Extract the [X, Y] coordinate from the center of the cell holding the provided text.  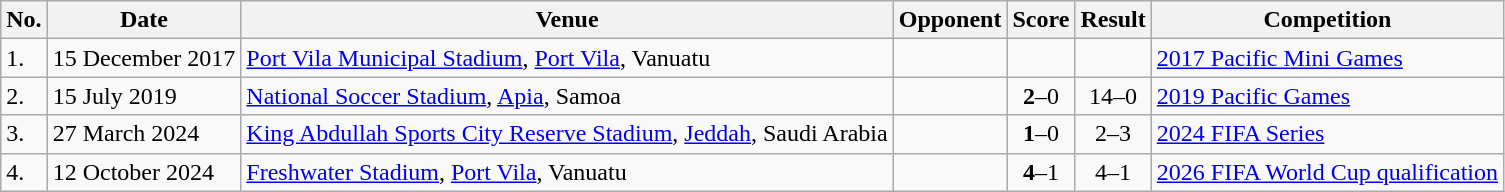
Venue [567, 20]
Freshwater Stadium, Port Vila, Vanuatu [567, 172]
National Soccer Stadium, Apia, Samoa [567, 96]
2026 FIFA World Cup qualification [1327, 172]
1–0 [1041, 134]
Port Vila Municipal Stadium, Port Vila, Vanuatu [567, 58]
27 March 2024 [144, 134]
2024 FIFA Series [1327, 134]
King Abdullah Sports City Reserve Stadium, Jeddah, Saudi Arabia [567, 134]
2017 Pacific Mini Games [1327, 58]
Competition [1327, 20]
Date [144, 20]
15 July 2019 [144, 96]
2–3 [1113, 134]
4. [24, 172]
2019 Pacific Games [1327, 96]
Result [1113, 20]
Score [1041, 20]
No. [24, 20]
2–0 [1041, 96]
12 October 2024 [144, 172]
2. [24, 96]
15 December 2017 [144, 58]
1. [24, 58]
3. [24, 134]
Opponent [950, 20]
14–0 [1113, 96]
